Identify which cell holds the provided text, then report its [X, Y] central coordinate. 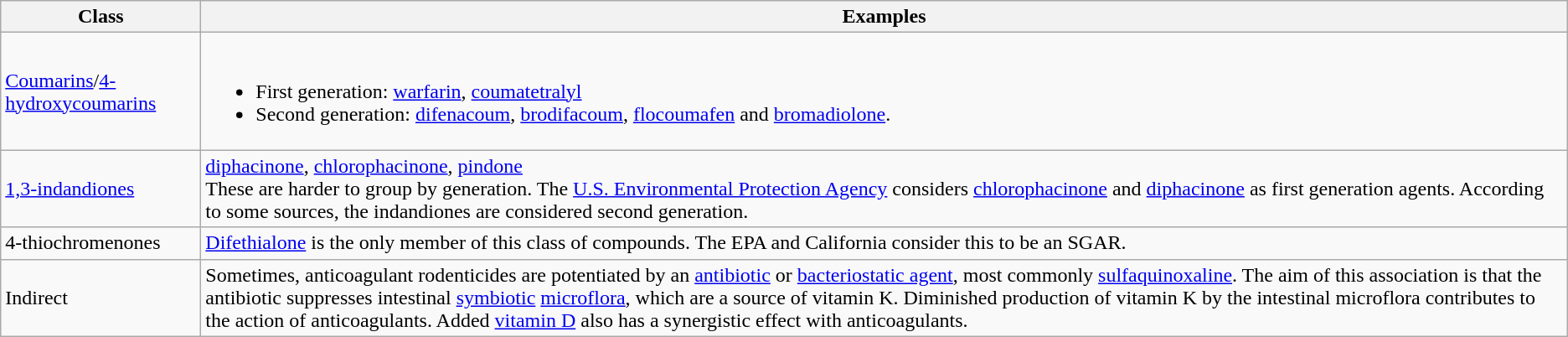
First generation: warfarin, coumatetralylSecond generation: difenacoum, brodifacoum, flocoumafen and bromadiolone. [885, 91]
Difethialone is the only member of this class of compounds. The EPA and California consider this to be an SGAR. [885, 243]
1,3-indandiones [101, 189]
Coumarins/4-hydroxycoumarins [101, 91]
Class [101, 17]
Examples [885, 17]
4-thiochromenones [101, 243]
Indirect [101, 298]
